Detect which cell encompasses the target text, then output its (X, Y) center coordinate. 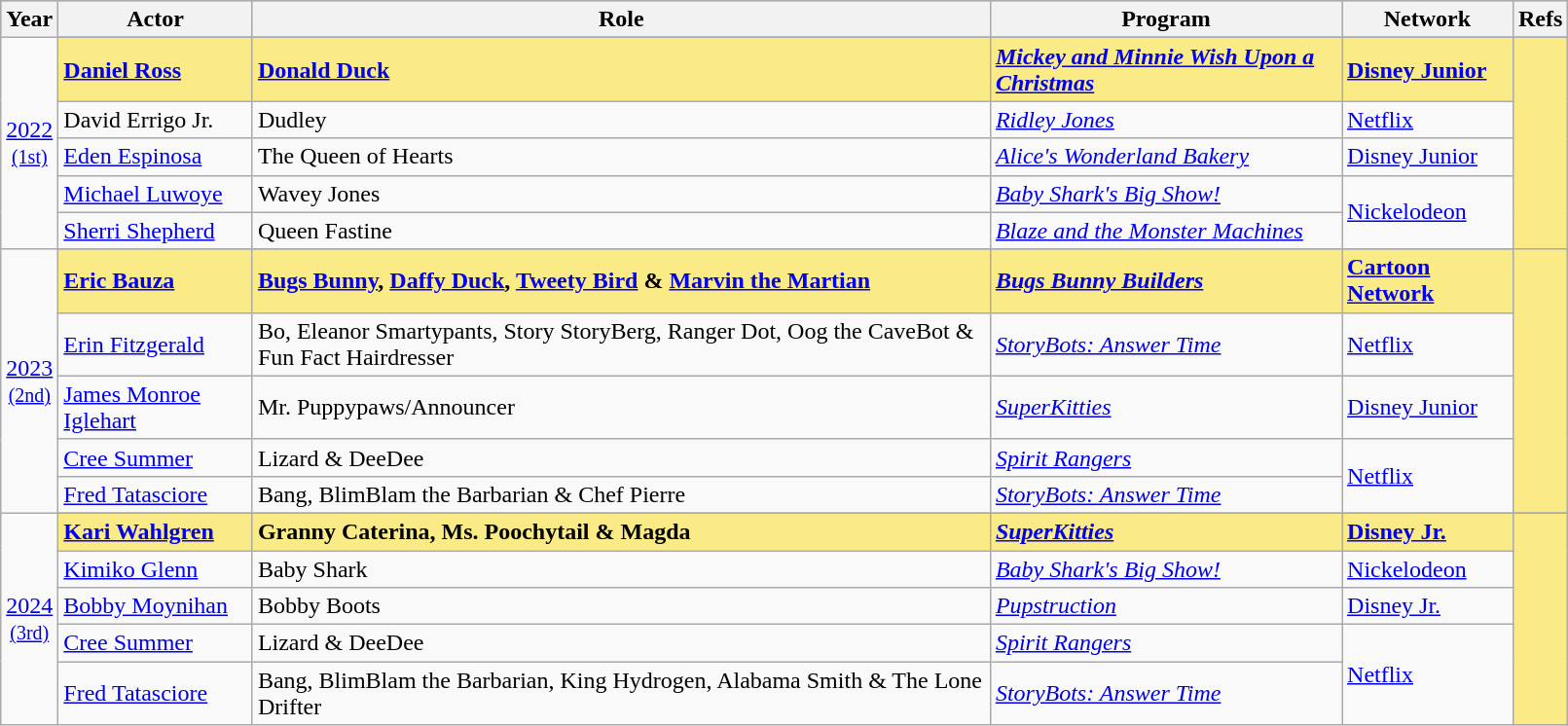
Donald Duck (621, 70)
Daniel Ross (156, 70)
Granny Caterina, Ms. Poochytail & Magda (621, 531)
2023(2nd) (29, 381)
David Errigo Jr. (156, 120)
Queen Fastine (621, 231)
Bang, BlimBlam the Barbarian, King Hydrogen, Alabama Smith & The Lone Drifter (621, 693)
Cartoon Network (1428, 280)
Bobby Boots (621, 606)
Pupstruction (1166, 606)
Mickey and Minnie Wish Upon a Christmas (1166, 70)
Program (1166, 19)
Role (621, 19)
Michael Luwoye (156, 194)
Baby Shark (621, 569)
Ridley Jones (1166, 120)
Bobby Moynihan (156, 606)
Refs (1540, 19)
Erin Fitzgerald (156, 345)
Alice's Wonderland Bakery (1166, 157)
Bo, Eleanor Smartypants, Story StoryBerg, Ranger Dot, Oog the CaveBot & Fun Fact Hairdresser (621, 345)
Kari Wahlgren (156, 531)
Wavey Jones (621, 194)
Dudley (621, 120)
2024(3rd) (29, 619)
Eric Bauza (156, 280)
Mr. Puppypaws/Announcer (621, 407)
James Monroe Iglehart (156, 407)
Bugs Bunny, Daffy Duck, Tweety Bird & Marvin the Martian (621, 280)
Bugs Bunny Builders (1166, 280)
Blaze and the Monster Machines (1166, 231)
Actor (156, 19)
The Queen of Hearts (621, 157)
Bang, BlimBlam the Barbarian & Chef Pierre (621, 494)
Sherri Shepherd (156, 231)
Kimiko Glenn (156, 569)
2022(1st) (29, 144)
Eden Espinosa (156, 157)
Network (1428, 19)
Year (29, 19)
